From the cell containing the given text, extract its center point as [x, y] coordinate. 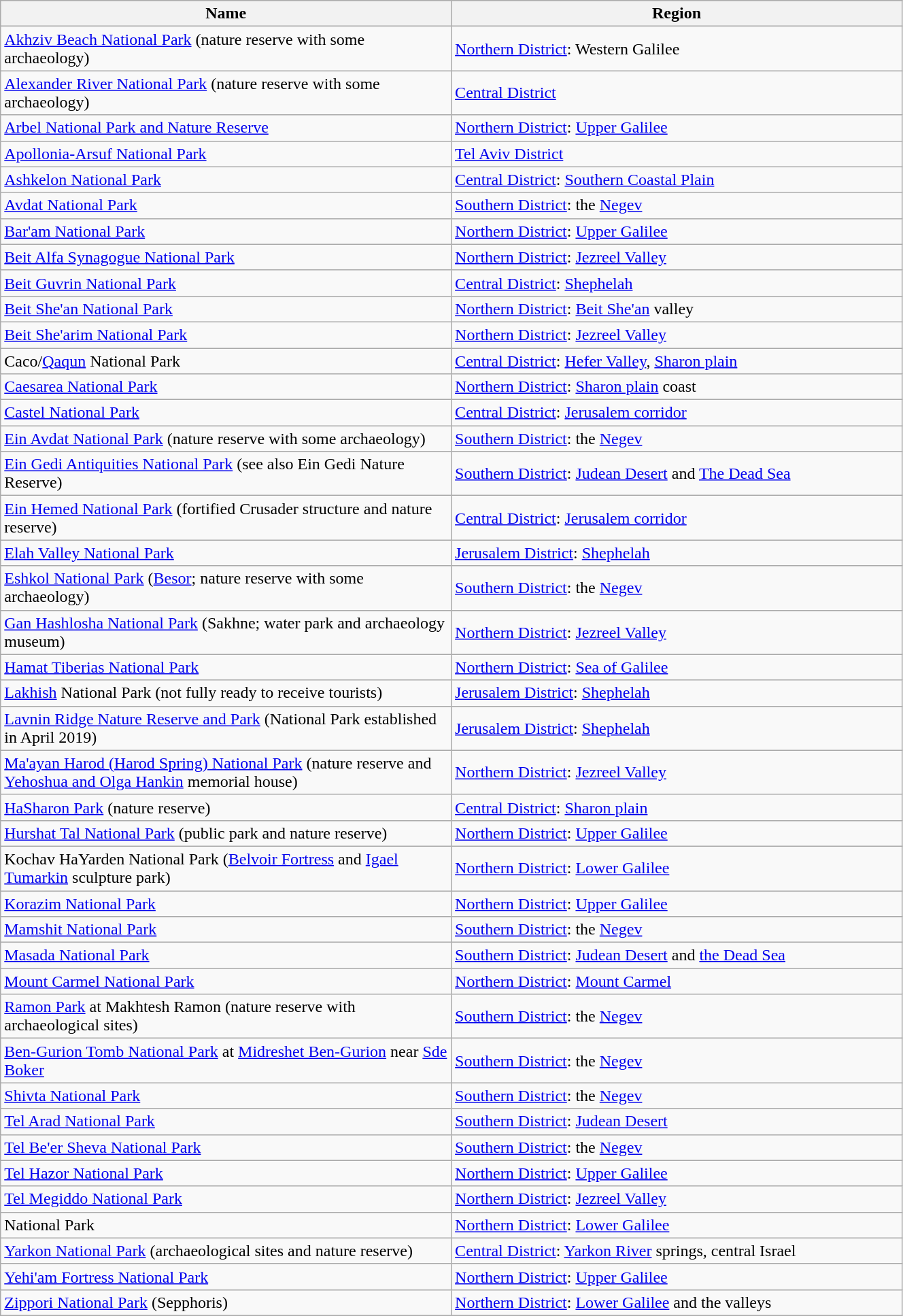
Southern District: Judean Desert [677, 1121]
Mount Carmel National Park [226, 981]
Beit Alfa Synagogue National Park [226, 257]
Name [226, 14]
Ein Avdat National Park (nature reserve with some archaeology) [226, 439]
Central District: Shephelah [677, 283]
Tel Megiddo National Park [226, 1199]
Caco/Qaqun National Park [226, 361]
Mamshit National Park [226, 930]
Northern District: Sharon plain coast [677, 387]
Central District: Sharon plain [677, 807]
Kochav HaYarden National Park (Belvoir Fortress and Igael Tumarkin sculpture park) [226, 868]
Lavnin Ridge Nature Reserve and Park (National Park established in April 2019) [226, 728]
Avdat National Park [226, 205]
Region [677, 14]
National Park [226, 1225]
Yehi'am Fortress National Park [226, 1277]
Tel Aviv District [677, 154]
Akhziv Beach National Park (nature reserve with some archaeology) [226, 49]
Ashkelon National Park [226, 180]
Hurshat Tal National Park (public park and nature reserve) [226, 833]
Hamat Tiberias National Park [226, 667]
Central District [677, 92]
Arbel National Park and Nature Reserve [226, 128]
Central District: Yarkon River springs, central Israel [677, 1251]
Apollonia-Arsuf National Park [226, 154]
Korazim National Park [226, 904]
Tel Be'er Sheva National Park [226, 1147]
Ramon Park at Makhtesh Ramon (nature reserve with archaeological sites) [226, 1016]
Northern District: Beit She'an valley [677, 309]
Ben-Gurion Tomb National Park at Midreshet Ben-Gurion near Sde Boker [226, 1061]
Yarkon National Park (archaeological sites and nature reserve) [226, 1251]
Zippori National Park (Sepphoris) [226, 1302]
Eshkol National Park (Besor; nature reserve with some archaeology) [226, 588]
Shivta National Park [226, 1096]
Lakhish National Park (not fully ready to receive tourists) [226, 693]
HaSharon Park (nature reserve) [226, 807]
Central District: Southern Coastal Plain [677, 180]
Elah Valley National Park [226, 553]
Northern District: Lower Galilee and the valleys [677, 1302]
Northern District: Western Galilee [677, 49]
Ein Hemed National Park (fortified Crusader structure and nature reserve) [226, 518]
Beit She'an National Park [226, 309]
Ein Gedi Antiquities National Park (see also Ein Gedi Nature Reserve) [226, 473]
Castel National Park [226, 413]
Beit Guvrin National Park [226, 283]
Tel Arad National Park [226, 1121]
Central District: Hefer Valley, Sharon plain [677, 361]
Masada National Park [226, 956]
Ma'ayan Harod (Harod Spring) National Park (nature reserve and Yehoshua and Olga Hankin memorial house) [226, 773]
Northern District: Mount Carmel [677, 981]
Northern District: Sea of Galilee [677, 667]
Alexander River National Park (nature reserve with some archaeology) [226, 92]
Caesarea National Park [226, 387]
Tel Hazor National Park [226, 1173]
Bar'am National Park [226, 231]
Gan Hashlosha National Park (Sakhne; water park and archaeology museum) [226, 632]
Southern District: Judean Desert and The Dead Sea [677, 473]
Beit She'arim National Park [226, 335]
Southern District: Judean Desert and the Dead Sea [677, 956]
